Scan for the cell matching the given text and deliver its [X, Y] coordinate at center. 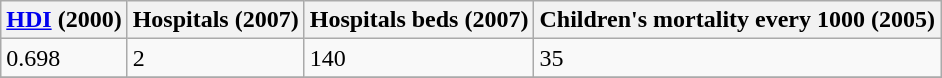
35 [738, 58]
140 [419, 58]
Children's mortality every 1000 (2005) [738, 20]
Hospitals beds (2007) [419, 20]
0.698 [64, 58]
2 [216, 58]
HDI (2000) [64, 20]
Hospitals (2007) [216, 20]
